Detect which cell encompasses the target text, then output its (x, y) center coordinate. 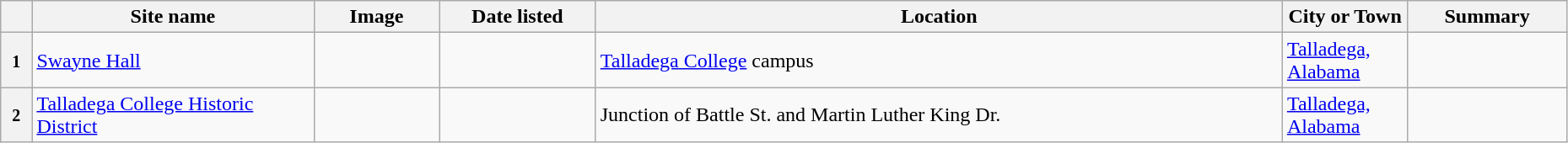
Site name (173, 17)
Swayne Hall (173, 61)
1 (17, 61)
Summary (1487, 17)
Image (376, 17)
Junction of Battle St. and Martin Luther King Dr. (939, 114)
Talladega College campus (939, 61)
Talladega College Historic District (173, 114)
City or Town (1344, 17)
2 (17, 114)
Location (939, 17)
Date listed (518, 17)
